Output the (x, y) coordinate of the center of the cell containing the given text.  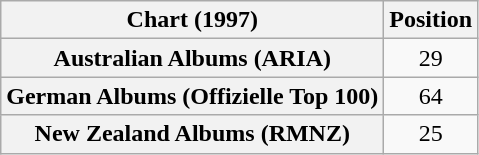
25 (431, 134)
Position (431, 20)
64 (431, 96)
Australian Albums (ARIA) (192, 58)
Chart (1997) (192, 20)
German Albums (Offizielle Top 100) (192, 96)
29 (431, 58)
New Zealand Albums (RMNZ) (192, 134)
